Capture the cell that displays the provided text and extract its (X, Y) central coordinate. 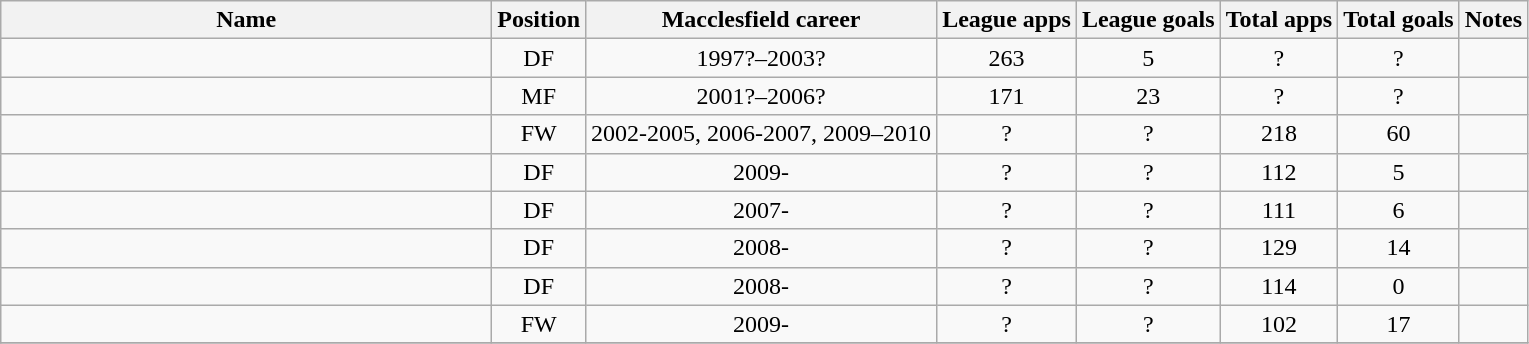
0 (1399, 286)
23 (1148, 96)
Total goals (1399, 20)
Macclesfield career (762, 20)
17 (1399, 324)
60 (1399, 134)
171 (1007, 96)
Name (246, 20)
MF (539, 96)
League apps (1007, 20)
2002-2005, 2006-2007, 2009–2010 (762, 134)
Position (539, 20)
14 (1399, 248)
1997?–2003? (762, 58)
2007- (762, 210)
112 (1279, 172)
129 (1279, 248)
2001?–2006? (762, 96)
263 (1007, 58)
111 (1279, 210)
Total apps (1279, 20)
6 (1399, 210)
League goals (1148, 20)
102 (1279, 324)
Notes (1493, 20)
218 (1279, 134)
114 (1279, 286)
